Locate the cell with the specified text and output its (X, Y) center coordinate. 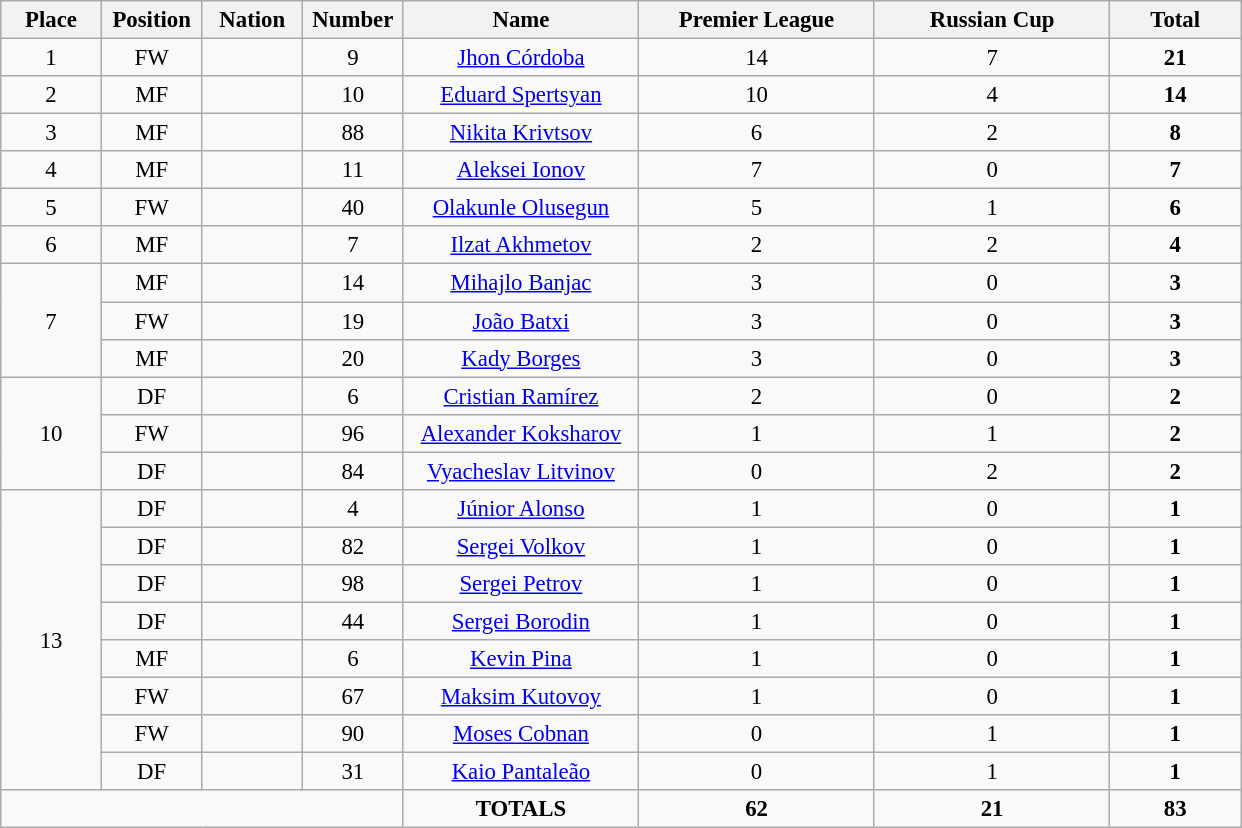
Eduard Spertsyan (521, 95)
84 (354, 471)
Kevin Pina (521, 659)
82 (354, 546)
Alexander Koksharov (521, 433)
8 (1176, 133)
Total (1176, 20)
13 (52, 640)
Moses Cobnan (521, 734)
96 (354, 433)
Nation (252, 20)
Kaio Pantaleão (521, 772)
Cristian Ramírez (521, 396)
Russian Cup (992, 20)
98 (354, 584)
Jhon Córdoba (521, 58)
90 (354, 734)
Olakunle Olusegun (521, 208)
40 (354, 208)
João Batxi (521, 321)
TOTALS (521, 809)
Place (52, 20)
Mihajlo Banjac (521, 283)
Júnior Alonso (521, 509)
Vyacheslav Litvinov (521, 471)
Sergei Borodin (521, 621)
Aleksei Ionov (521, 170)
Name (521, 20)
9 (354, 58)
67 (354, 697)
Sergei Petrov (521, 584)
Nikita Krivtsov (521, 133)
44 (354, 621)
88 (354, 133)
Maksim Kutovoy (521, 697)
Sergei Volkov (521, 546)
Kady Borges (521, 358)
Position (152, 20)
19 (354, 321)
62 (757, 809)
31 (354, 772)
11 (354, 170)
Ilzat Akhmetov (521, 245)
Number (354, 20)
20 (354, 358)
Premier League (757, 20)
83 (1176, 809)
